Locate the cell with the specified text and output its (X, Y) center coordinate. 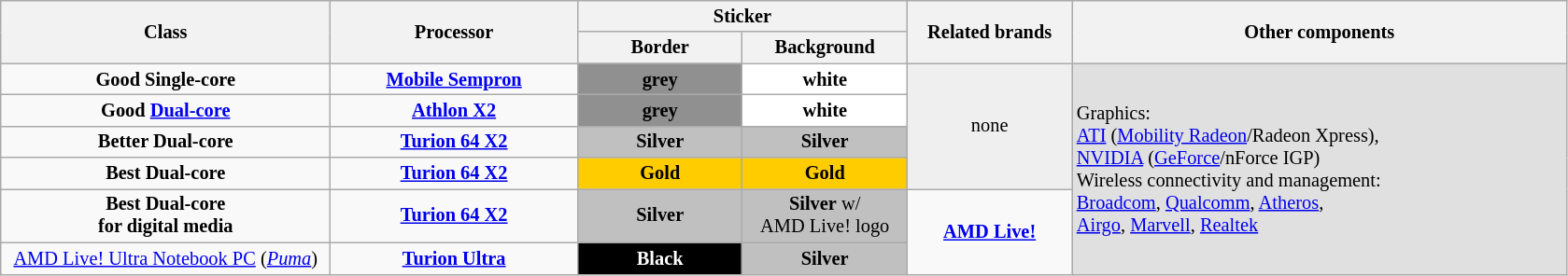
Related brands (989, 32)
Silver w/ AMD Live! logo (825, 215)
AMD Live! Ultra Notebook PC (Puma) (166, 258)
Athlon X2 (454, 110)
Mobile Sempron (454, 79)
Class (166, 32)
Better Dual-core (166, 142)
Background (825, 48)
Best Dual-core (166, 173)
Good Dual-core (166, 110)
Turion Ultra (454, 258)
Other components (1320, 32)
Good Single-core (166, 79)
AMD Live! (989, 231)
Sticker (742, 16)
Black (659, 258)
Border (659, 48)
Processor (454, 32)
none (989, 127)
Best Dual-core for digital media (166, 215)
